Find where the given text appears and provide that cell's center as [x, y] coordinate. 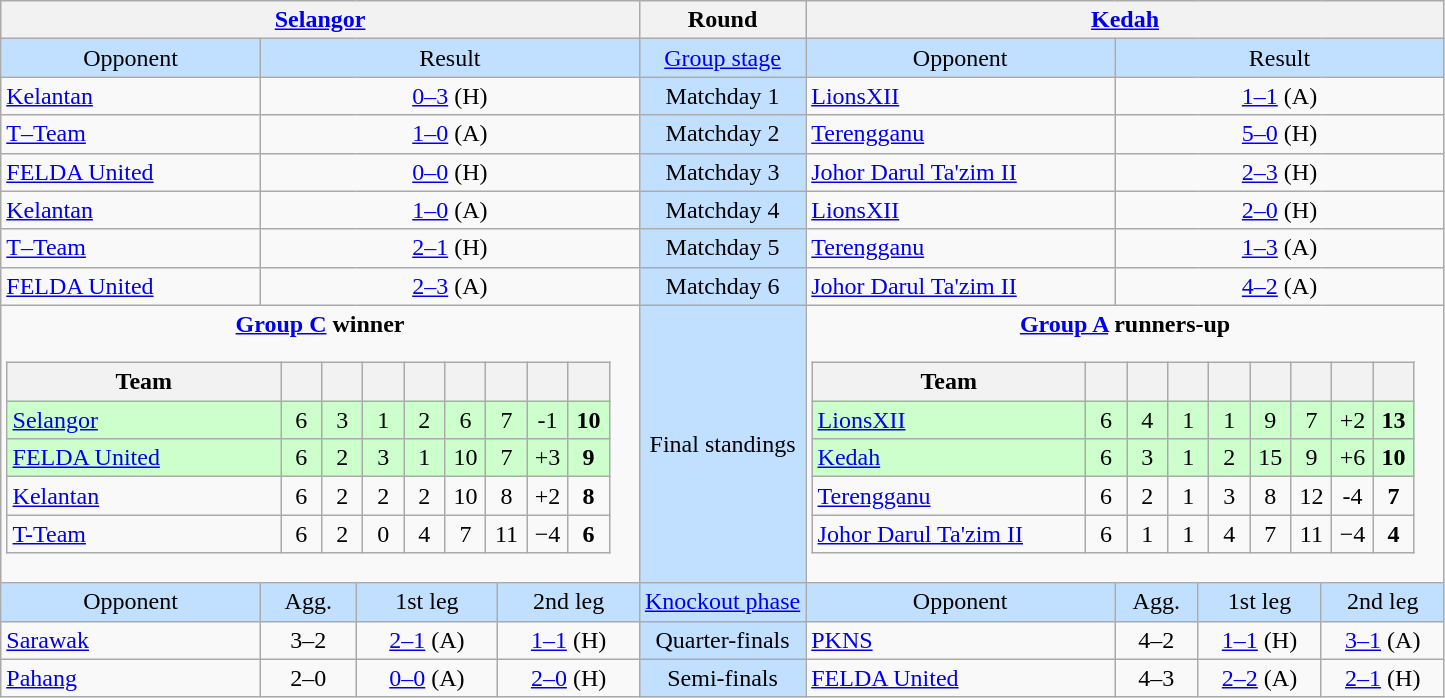
+6 [1352, 458]
Knockout phase [722, 602]
Matchday 3 [722, 172]
5–0 (H) [1280, 134]
2–3 (H) [1280, 172]
4–2 (A) [1280, 286]
PKNS [960, 640]
Matchday 6 [722, 286]
Group A runners-up Team LionsXII 6 4 1 1 9 7 +2 13 Kedah 6 3 1 2 15 9 +6 10 Terengganu 6 2 1 3 8 12 -4 7 Johor Darul Ta'zim II 6 1 1 4 7 11 −4 4 [1126, 444]
4–3 [1156, 678]
Sarawak [131, 640]
0–3 (H) [450, 96]
Pahang [131, 678]
2–1 (A) [427, 640]
-4 [1352, 496]
0–0 (H) [450, 172]
Matchday 5 [722, 248]
Group stage [722, 58]
2–0 [308, 678]
Matchday 1 [722, 96]
2–2 (A) [1260, 678]
+3 [548, 458]
13 [1394, 420]
12 [1312, 496]
Group C winner Team Selangor 6 3 1 2 6 7 -1 10 FELDA United 6 2 3 1 10 7 +3 9 Kelantan 6 2 2 2 10 8 +2 8 T-Team 6 2 0 4 7 11 −4 6 [320, 444]
Final standings [722, 444]
-1 [548, 420]
Matchday 2 [722, 134]
1–1 (A) [1280, 96]
0–0 (A) [427, 678]
15 [1270, 458]
0 [384, 534]
4–2 [1156, 640]
T-Team [144, 534]
3–1 (A) [1382, 640]
2–3 (A) [450, 286]
Matchday 4 [722, 210]
Quarter-finals [722, 640]
Semi-finals [722, 678]
3–2 [308, 640]
Round [722, 20]
1–3 (A) [1280, 248]
